Pinpoint the cell where the given text exists, returning its [X, Y] midpoint coordinate. 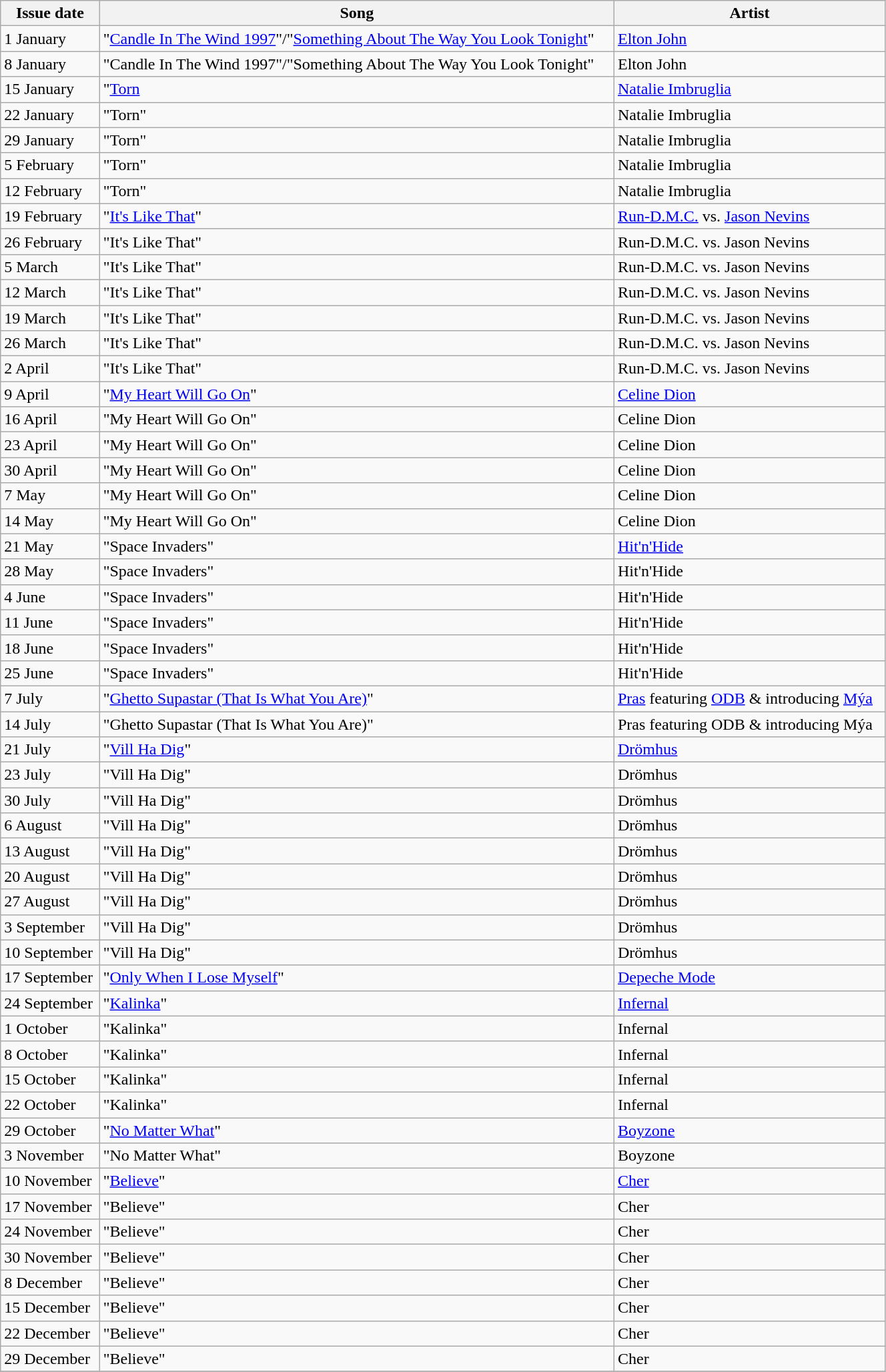
13 August [50, 851]
Song [356, 13]
8 October [50, 1054]
30 July [50, 800]
29 December [50, 1359]
Depeche Mode [749, 978]
14 July [50, 724]
27 August [50, 902]
29 January [50, 140]
10 September [50, 952]
12 March [50, 292]
17 November [50, 1207]
29 October [50, 1131]
1 October [50, 1028]
"Torn [356, 89]
23 July [50, 775]
19 March [50, 318]
22 December [50, 1333]
4 June [50, 597]
26 February [50, 241]
5 March [50, 267]
10 November [50, 1181]
15 January [50, 89]
2 April [50, 369]
22 January [50, 115]
19 February [50, 216]
25 June [50, 673]
8 January [50, 64]
8 December [50, 1283]
26 March [50, 344]
24 November [50, 1232]
23 April [50, 445]
Artist [749, 13]
9 April [50, 394]
1 January [50, 39]
30 April [50, 470]
16 April [50, 420]
6 August [50, 826]
20 August [50, 876]
18 June [50, 648]
15 December [50, 1308]
21 May [50, 546]
17 September [50, 978]
21 July [50, 750]
12 February [50, 191]
3 September [50, 927]
11 June [50, 622]
Issue date [50, 13]
15 October [50, 1079]
24 September [50, 1003]
3 November [50, 1156]
30 November [50, 1257]
22 October [50, 1105]
7 May [50, 496]
28 May [50, 572]
7 July [50, 698]
5 February [50, 165]
14 May [50, 521]
"Only When I Lose Myself" [356, 978]
